Return (x, y) of the center of cell containing provided text 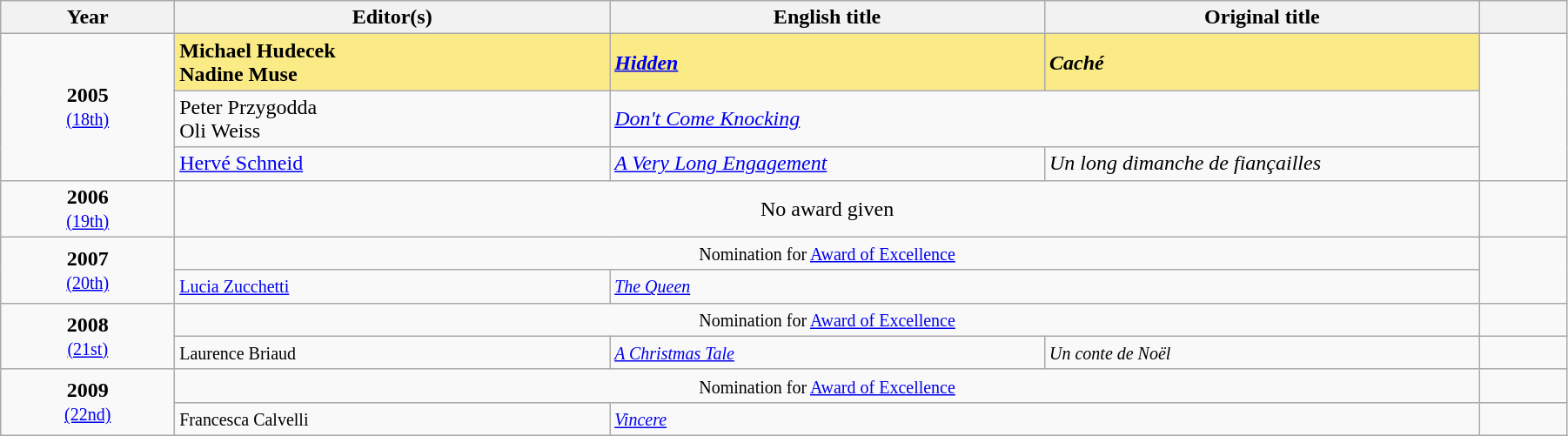
2008(21st) (88, 336)
English title (828, 17)
Peter Przygodda Oli Weiss (392, 118)
Michael Hudecek Nadine Muse (392, 63)
A Very Long Engagement (828, 164)
Caché (1262, 63)
No award given (828, 209)
Don't Come Knocking (1045, 118)
Editor(s) (392, 17)
Laurence Briaud (392, 352)
Hervé Schneid (392, 164)
Vincere (1045, 419)
Original title (1262, 17)
A Christmas Tale (828, 352)
Year (88, 17)
2009(22nd) (88, 402)
2007(20th) (88, 270)
Lucia Zucchetti (392, 286)
Hidden (828, 63)
The Queen (1045, 286)
Un long dimanche de fiançailles (1262, 164)
2005(18th) (88, 107)
Francesca Calvelli (392, 419)
Un conte de Noël (1262, 352)
2006(19th) (88, 209)
